Provide the (X, Y) coordinate of the cell's center where the given text is located.  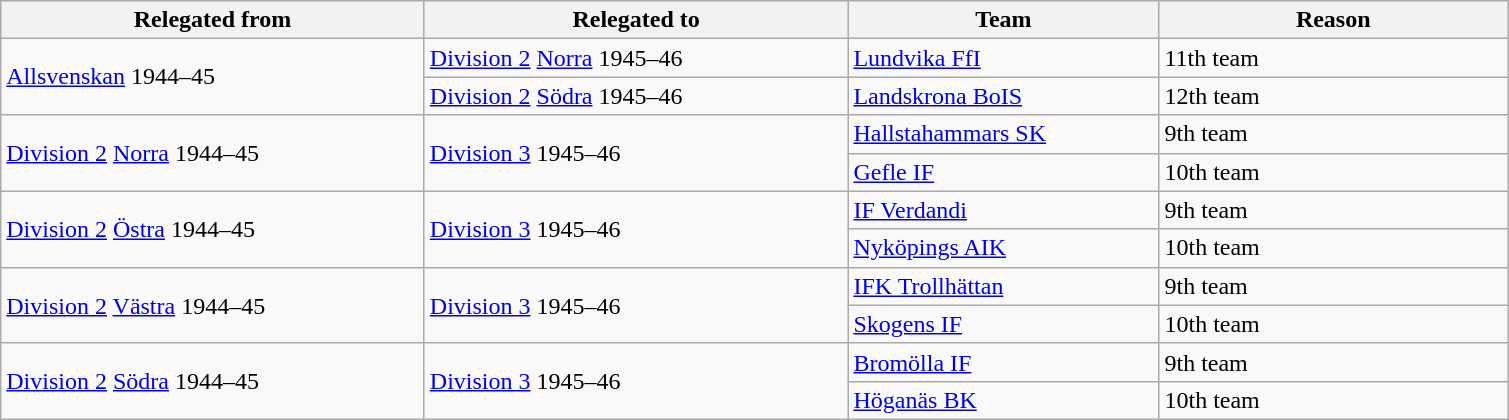
Allsvenskan 1944–45 (213, 77)
Skogens IF (1004, 324)
Hallstahammars SK (1004, 134)
Bromölla IF (1004, 362)
11th team (1334, 58)
Lundvika FfI (1004, 58)
Division 2 Östra 1944–45 (213, 229)
Division 2 Västra 1944–45 (213, 305)
Nyköpings AIK (1004, 248)
Gefle IF (1004, 172)
Division 2 Norra 1945–46 (636, 58)
Reason (1334, 20)
Landskrona BoIS (1004, 96)
IFK Trollhättan (1004, 286)
IF Verdandi (1004, 210)
Division 2 Norra 1944–45 (213, 153)
Höganäs BK (1004, 400)
Relegated from (213, 20)
Team (1004, 20)
12th team (1334, 96)
Relegated to (636, 20)
Division 2 Södra 1945–46 (636, 96)
Division 2 Södra 1944–45 (213, 381)
